From the cell containing the given text, extract its center point as [X, Y] coordinate. 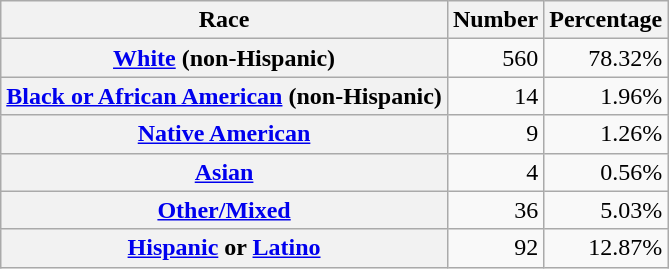
Race [224, 20]
Asian [224, 172]
Percentage [606, 20]
4 [495, 172]
Native American [224, 134]
0.56% [606, 172]
Number [495, 20]
14 [495, 96]
Other/Mixed [224, 210]
White (non-Hispanic) [224, 58]
92 [495, 248]
560 [495, 58]
36 [495, 210]
78.32% [606, 58]
12.87% [606, 248]
Hispanic or Latino [224, 248]
1.96% [606, 96]
Black or African American (non-Hispanic) [224, 96]
1.26% [606, 134]
9 [495, 134]
5.03% [606, 210]
